Pinpoint the cell where the given text exists, returning its [X, Y] midpoint coordinate. 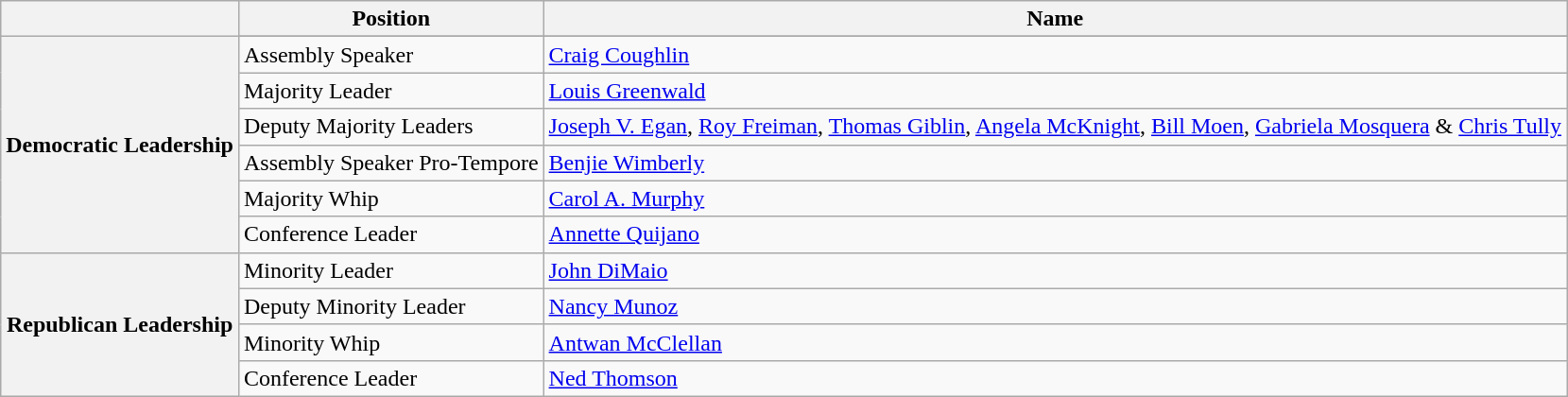
Benjie Wimberly [1055, 163]
Name [1055, 19]
Position [391, 19]
Antwan McClellan [1055, 342]
Majority Leader [391, 91]
Deputy Minority Leader [391, 306]
Joseph V. Egan, Roy Freiman, Thomas Giblin, Angela McKnight, Bill Moen, Gabriela Mosquera & Chris Tully [1055, 127]
Deputy Majority Leaders [391, 127]
Annette Quijano [1055, 234]
Assembly Speaker [391, 55]
Minority Whip [391, 342]
Nancy Munoz [1055, 306]
Carol A. Murphy [1055, 198]
Ned Thomson [1055, 378]
Democratic Leadership [120, 145]
Minority Leader [391, 270]
Majority Whip [391, 198]
Craig Coughlin [1055, 55]
Assembly Speaker Pro-Tempore [391, 163]
Republican Leadership [120, 324]
John DiMaio [1055, 270]
Louis Greenwald [1055, 91]
